Find where the given text appears and provide that cell's center as [x, y] coordinate. 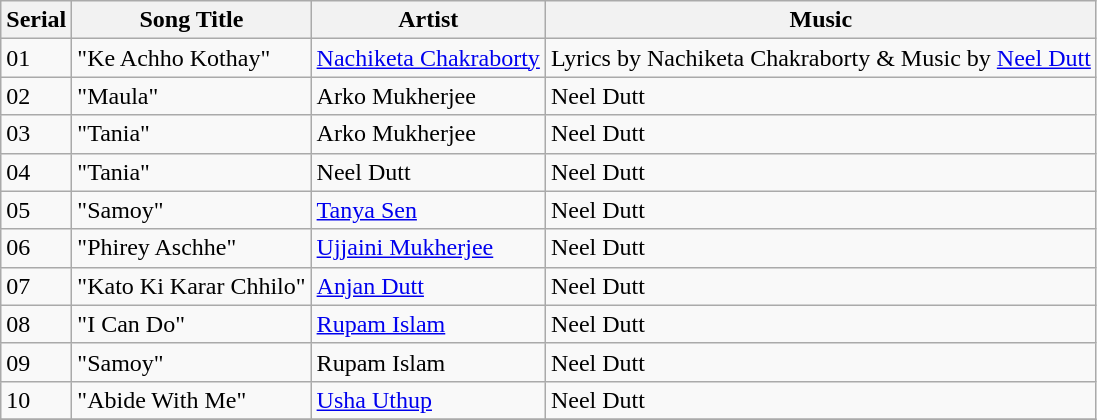
10 [36, 400]
Usha Uthup [428, 400]
Tanya Sen [428, 210]
Anjan Dutt [428, 286]
01 [36, 58]
Artist [428, 20]
06 [36, 248]
09 [36, 362]
03 [36, 134]
Nachiketa Chakraborty [428, 58]
"Phirey Aschhe" [192, 248]
"Abide With Me" [192, 400]
"Ke Achho Kothay" [192, 58]
04 [36, 172]
05 [36, 210]
Music [820, 20]
Serial [36, 20]
08 [36, 324]
"Kato Ki Karar Chhilo" [192, 286]
Ujjaini Mukherjee [428, 248]
07 [36, 286]
Song Title [192, 20]
Lyrics by Nachiketa Chakraborty & Music by Neel Dutt [820, 58]
"Maula" [192, 96]
"I Can Do" [192, 324]
02 [36, 96]
